Identify which cell holds the provided text, then report its [x, y] central coordinate. 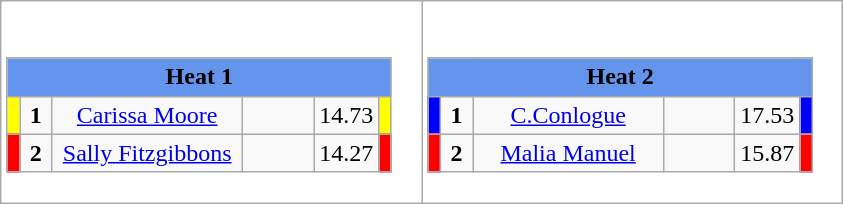
Heat 1 1 Carissa Moore 14.73 2 Sally Fitzgibbons 14.27 [212, 102]
17.53 [768, 115]
Heat 2 1 C.Conlogue 17.53 2 Malia Manuel 15.87 [632, 102]
Heat 1 [199, 77]
Sally Fitzgibbons [148, 153]
Malia Manuel [568, 153]
Carissa Moore [148, 115]
14.73 [346, 115]
15.87 [768, 153]
14.27 [346, 153]
Heat 2 [620, 77]
C.Conlogue [568, 115]
